Capture the cell that displays the provided text and extract its (X, Y) central coordinate. 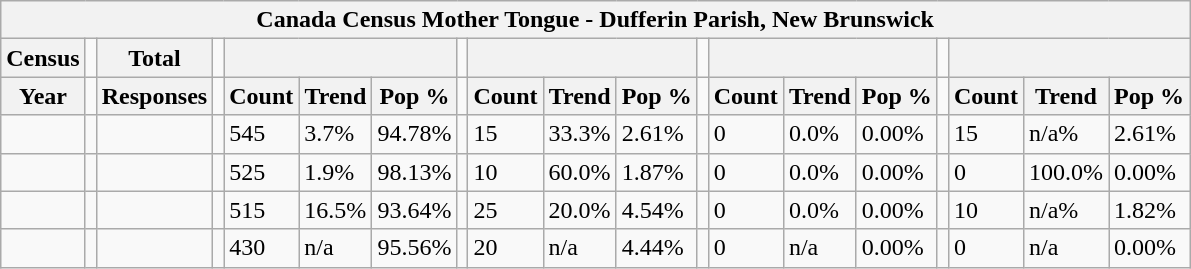
Responses (154, 96)
4.54% (656, 210)
60.0% (580, 172)
1.9% (336, 172)
3.7% (336, 134)
525 (262, 172)
Total (154, 58)
430 (262, 248)
20.0% (580, 210)
16.5% (336, 210)
33.3% (580, 134)
94.78% (414, 134)
93.64% (414, 210)
4.44% (656, 248)
Year (43, 96)
1.87% (656, 172)
100.0% (1066, 172)
Census (43, 58)
515 (262, 210)
20 (506, 248)
98.13% (414, 172)
Canada Census Mother Tongue - Dufferin Parish, New Brunswick (596, 20)
1.82% (1148, 210)
25 (506, 210)
545 (262, 134)
95.56% (414, 248)
